Provide the (X, Y) coordinate of the cell's center where the given text is located.  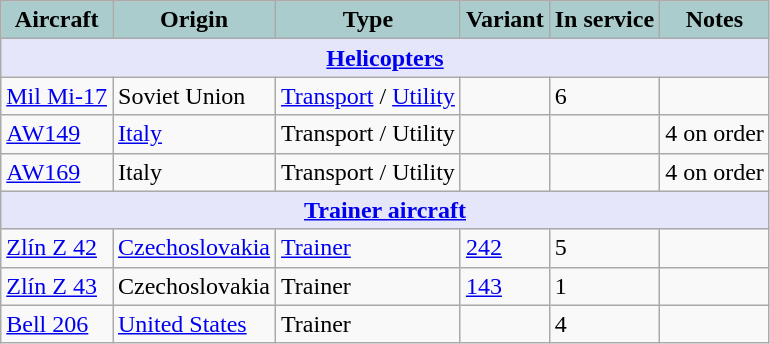
Zlín Z 42 (57, 248)
AW169 (57, 172)
143 (504, 286)
242 (504, 248)
Origin (194, 20)
4 (604, 324)
Aircraft (57, 20)
AW149 (57, 134)
5 (604, 248)
Helicopters (386, 58)
6 (604, 96)
Soviet Union (194, 96)
United States (194, 324)
Notes (715, 20)
1 (604, 286)
Zlín Z 43 (57, 286)
Variant (504, 20)
Type (368, 20)
In service (604, 20)
Mil Mi-17 (57, 96)
Bell 206 (57, 324)
Trainer aircraft (386, 210)
